Scan for the cell matching the given text and deliver its (x, y) coordinate at center. 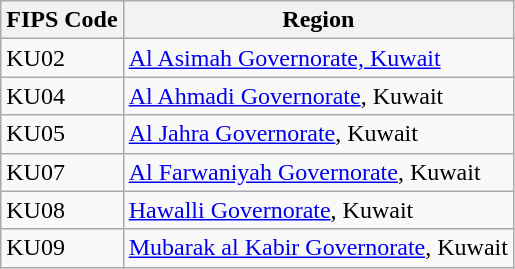
Al Farwaniyah Governorate, Kuwait (318, 172)
KU08 (62, 210)
KU07 (62, 172)
Hawalli Governorate, Kuwait (318, 210)
KU09 (62, 248)
Region (318, 20)
KU05 (62, 134)
Al Ahmadi Governorate, Kuwait (318, 96)
Mubarak al Kabir Governorate, Kuwait (318, 248)
KU04 (62, 96)
KU02 (62, 58)
FIPS Code (62, 20)
Al Jahra Governorate, Kuwait (318, 134)
Al Asimah Governorate, Kuwait (318, 58)
